For the text-containing cell, return its midpoint in (X, Y) coordinate format. 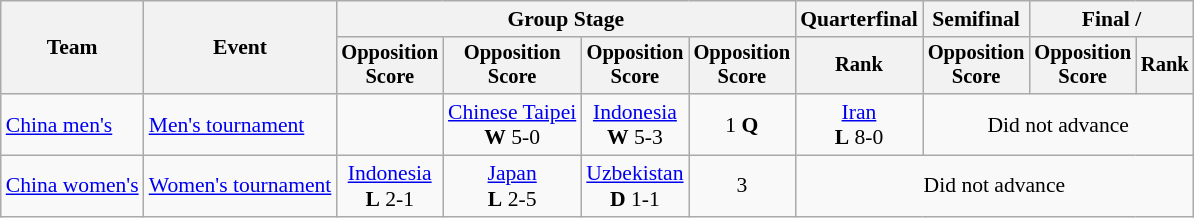
Women's tournament (240, 186)
Team (72, 48)
3 (742, 186)
UzbekistanD 1-1 (634, 186)
JapanL 2-5 (512, 186)
IranL 8-0 (859, 124)
China men's (72, 124)
IndonesiaL 2-1 (390, 186)
China women's (72, 186)
Chinese TaipeiW 5-0 (512, 124)
Semifinal (976, 19)
Quarterfinal (859, 19)
Final / (1111, 19)
Group Stage (566, 19)
1 Q (742, 124)
IndonesiaW 5-3 (634, 124)
Men's tournament (240, 124)
Event (240, 48)
